Extract the (x, y) coordinate from the center of the cell holding the provided text.  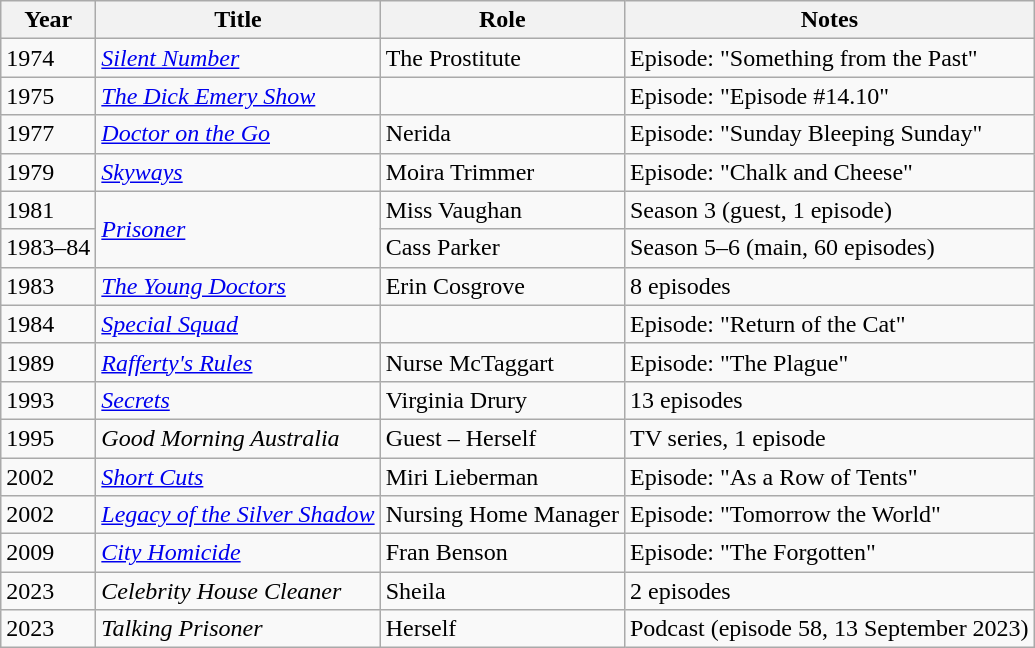
Season 3 (guest, 1 episode) (829, 210)
2009 (48, 553)
Role (502, 20)
1974 (48, 58)
Guest – Herself (502, 438)
Herself (502, 629)
13 episodes (829, 400)
Podcast (episode 58, 13 September 2023) (829, 629)
TV series, 1 episode (829, 438)
Miss Vaughan (502, 210)
1984 (48, 324)
Erin Cosgrove (502, 286)
Virginia Drury (502, 400)
Episode: "Episode #14.10" (829, 96)
Episode: "As a Row of Tents" (829, 477)
Title (238, 20)
Nurse McTaggart (502, 362)
Good Morning Australia (238, 438)
1981 (48, 210)
Moira Trimmer (502, 172)
Cass Parker (502, 248)
1995 (48, 438)
Episode: "The Plague" (829, 362)
Rafferty's Rules (238, 362)
1989 (48, 362)
The Prostitute (502, 58)
Sheila (502, 591)
1983–84 (48, 248)
8 episodes (829, 286)
2 episodes (829, 591)
Episode: "Sunday Bleeping Sunday" (829, 134)
Secrets (238, 400)
Nursing Home Manager (502, 515)
Notes (829, 20)
1979 (48, 172)
Prisoner (238, 229)
Skyways (238, 172)
Celebrity House Cleaner (238, 591)
The Young Doctors (238, 286)
Episode: "The Forgotten" (829, 553)
City Homicide (238, 553)
Episode: "Return of the Cat" (829, 324)
Episode: "Something from the Past" (829, 58)
Short Cuts (238, 477)
The Dick Emery Show (238, 96)
1975 (48, 96)
Legacy of the Silver Shadow (238, 515)
Fran Benson (502, 553)
Year (48, 20)
Episode: "Chalk and Cheese" (829, 172)
Silent Number (238, 58)
Season 5–6 (main, 60 episodes) (829, 248)
1983 (48, 286)
Miri Lieberman (502, 477)
Special Squad (238, 324)
Talking Prisoner (238, 629)
Doctor on the Go (238, 134)
Nerida (502, 134)
Episode: "Tomorrow the World" (829, 515)
1977 (48, 134)
1993 (48, 400)
